Return [X, Y] of the center of cell containing provided text 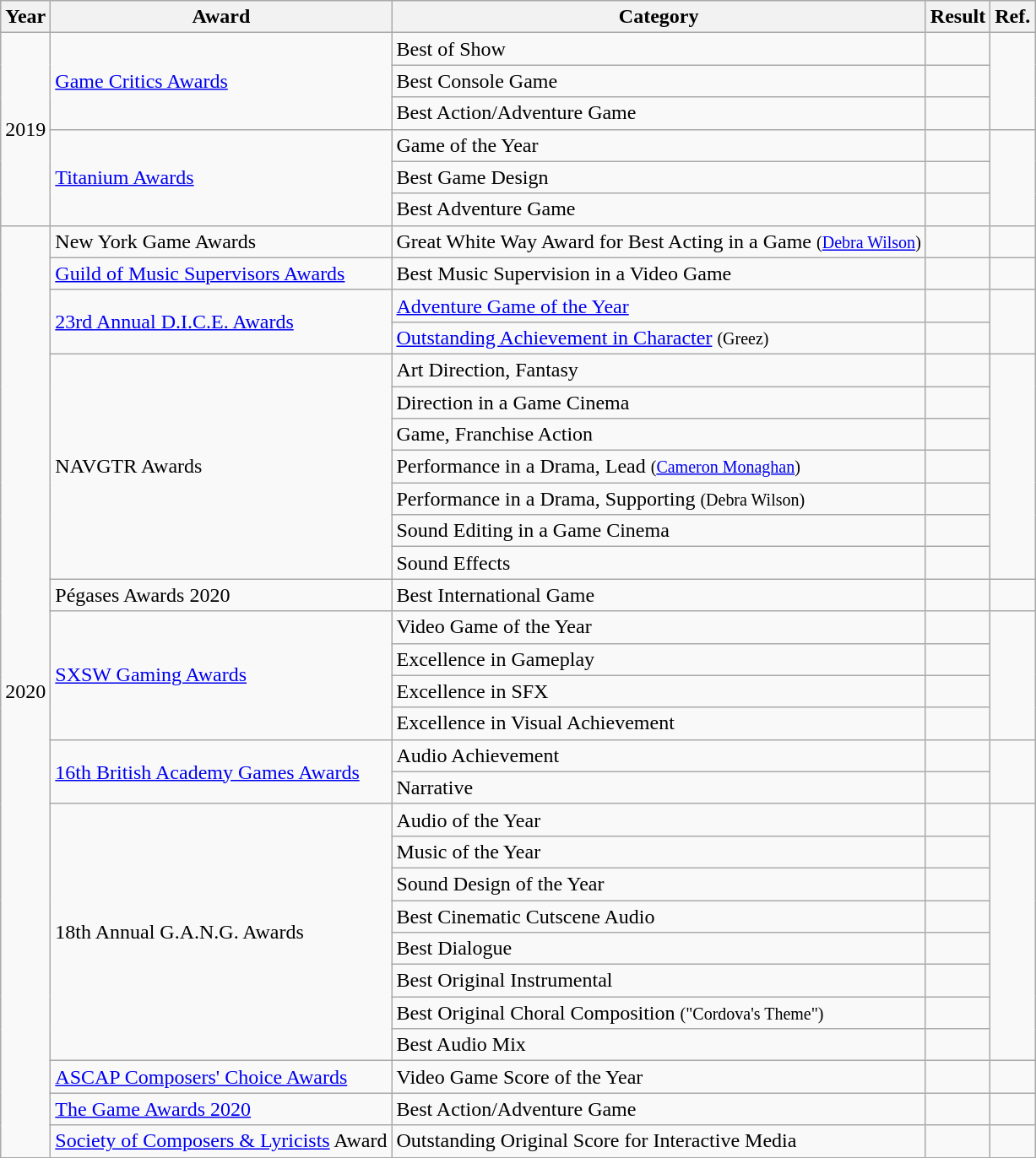
Titanium Awards [221, 177]
Excellence in Gameplay [659, 659]
Narrative [659, 787]
Best Original Instrumental [659, 981]
Outstanding Achievement in Character (Greez) [659, 338]
Performance in a Drama, Supporting (Debra Wilson) [659, 499]
NAVGTR Awards [221, 466]
Direction in a Game Cinema [659, 403]
The Game Awards 2020 [221, 1109]
Category [659, 17]
Sound Design of the Year [659, 884]
ASCAP Composers' Choice Awards [221, 1077]
Best Adventure Game [659, 209]
Society of Composers & Lyricists Award [221, 1141]
Year [25, 17]
SXSW Gaming Awards [221, 675]
Best Console Game [659, 81]
Adventure Game of the Year [659, 306]
18th Annual G.A.N.G. Awards [221, 932]
Best of Show [659, 49]
Video Game of the Year [659, 627]
Best Dialogue [659, 949]
Great White Way Award for Best Acting in a Game (Debra Wilson) [659, 241]
Game of the Year [659, 145]
Best Music Supervision in a Video Game [659, 273]
Performance in a Drama, Lead (Cameron Monaghan) [659, 467]
16th British Academy Games Awards [221, 771]
Sound Editing in a Game Cinema [659, 531]
Best Original Choral Composition ("Cordova's Theme") [659, 1013]
Result [957, 17]
Best Game Design [659, 177]
Outstanding Original Score for Interactive Media [659, 1141]
Best Audio Mix [659, 1045]
Art Direction, Fantasy [659, 370]
Audio Achievement [659, 755]
Award [221, 17]
Best Cinematic Cutscene Audio [659, 916]
23rd Annual D.I.C.E. Awards [221, 322]
Best International Game [659, 595]
Music of the Year [659, 852]
Pégases Awards 2020 [221, 595]
2019 [25, 129]
Excellence in Visual Achievement [659, 723]
2020 [25, 691]
Video Game Score of the Year [659, 1077]
Game, Franchise Action [659, 435]
Sound Effects [659, 563]
Guild of Music Supervisors Awards [221, 273]
New York Game Awards [221, 241]
Ref. [1013, 17]
Game Critics Awards [221, 81]
Audio of the Year [659, 820]
Excellence in SFX [659, 691]
